Determine the [x, y] coordinate at the center of the cell enclosing the given text.  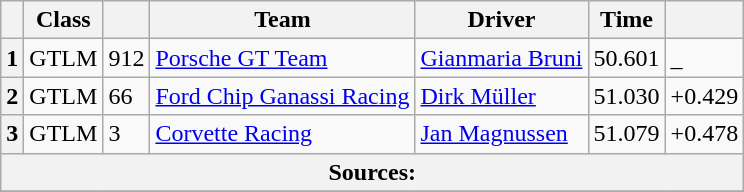
Sources: [372, 172]
+0.429 [704, 96]
Class [64, 20]
Team [282, 20]
Dirk Müller [502, 96]
Jan Magnussen [502, 134]
+0.478 [704, 134]
Driver [502, 20]
Porsche GT Team [282, 58]
66 [126, 96]
Time [626, 20]
1 [12, 58]
Ford Chip Ganassi Racing [282, 96]
Gianmaria Bruni [502, 58]
_ [704, 58]
51.030 [626, 96]
Corvette Racing [282, 134]
50.601 [626, 58]
51.079 [626, 134]
912 [126, 58]
2 [12, 96]
